Search for the cell housing the specified text and yield its [X, Y] center coordinate. 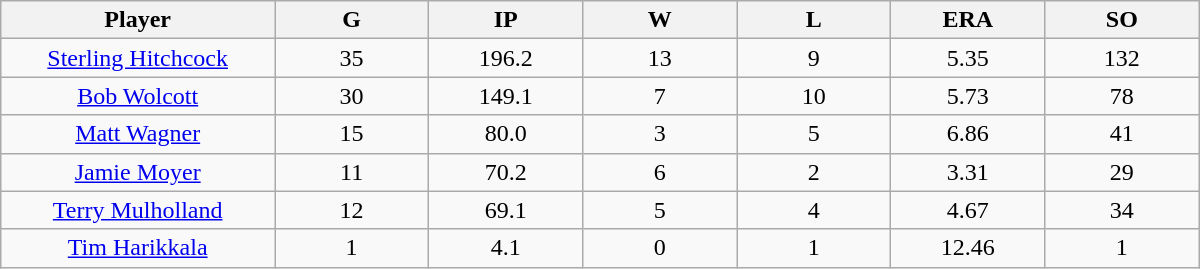
13 [660, 58]
3 [660, 134]
34 [1122, 210]
Player [138, 20]
132 [1122, 58]
0 [660, 248]
30 [352, 96]
ERA [968, 20]
9 [814, 58]
70.2 [506, 172]
11 [352, 172]
29 [1122, 172]
15 [352, 134]
149.1 [506, 96]
Tim Harikkala [138, 248]
41 [1122, 134]
Sterling Hitchcock [138, 58]
80.0 [506, 134]
Bob Wolcott [138, 96]
Terry Mulholland [138, 210]
3.31 [968, 172]
IP [506, 20]
7 [660, 96]
12.46 [968, 248]
Matt Wagner [138, 134]
SO [1122, 20]
W [660, 20]
12 [352, 210]
4.67 [968, 210]
35 [352, 58]
L [814, 20]
Jamie Moyer [138, 172]
6 [660, 172]
196.2 [506, 58]
5.35 [968, 58]
69.1 [506, 210]
2 [814, 172]
6.86 [968, 134]
4.1 [506, 248]
78 [1122, 96]
10 [814, 96]
G [352, 20]
5.73 [968, 96]
4 [814, 210]
